Detect which cell encompasses the target text, then output its (X, Y) center coordinate. 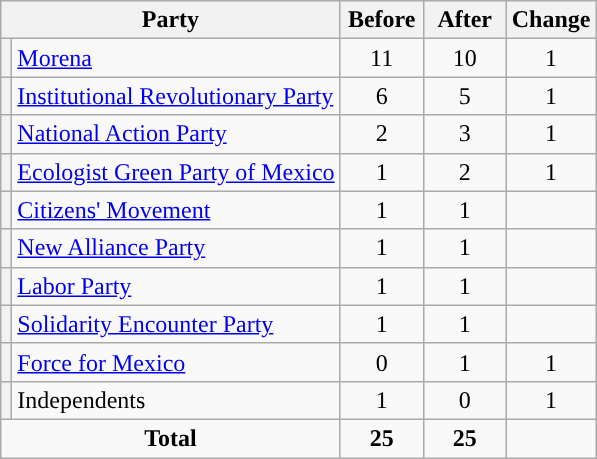
Citizens' Movement (176, 210)
Party (170, 20)
Change (551, 20)
Morena (176, 58)
National Action Party (176, 134)
3 (464, 134)
After (464, 20)
New Alliance Party (176, 248)
Force for Mexico (176, 362)
Before (382, 20)
Total (170, 438)
10 (464, 58)
Institutional Revolutionary Party (176, 96)
6 (382, 96)
Independents (176, 400)
Solidarity Encounter Party (176, 324)
Labor Party (176, 286)
11 (382, 58)
Ecologist Green Party of Mexico (176, 172)
5 (464, 96)
